Identify which cell holds the provided text, then report its (X, Y) central coordinate. 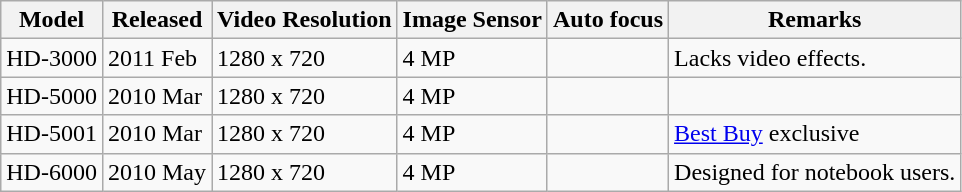
Lacks video effects. (815, 58)
Auto focus (608, 20)
HD-6000 (52, 172)
Remarks (815, 20)
2011 Feb (156, 58)
Best Buy exclusive (815, 134)
HD-5000 (52, 96)
Image Sensor (472, 20)
Designed for notebook users. (815, 172)
HD-5001 (52, 134)
Model (52, 20)
2010 May (156, 172)
HD-3000 (52, 58)
Released (156, 20)
Video Resolution (305, 20)
